Identify which cell holds the provided text, then report its (X, Y) central coordinate. 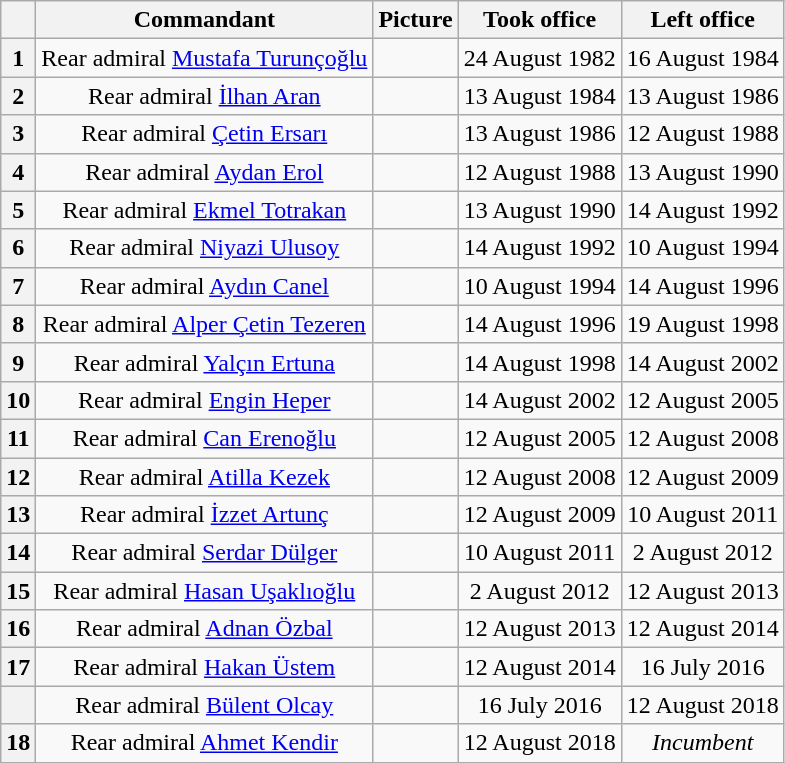
Incumbent (702, 743)
Rear admiral Çetin Ersarı (204, 134)
18 (18, 743)
Rear admiral Atilla Kezek (204, 477)
11 (18, 438)
3 (18, 134)
Rear admiral Niyazi Ulusoy (204, 248)
6 (18, 248)
Rear admiral İlhan Aran (204, 96)
19 August 1998 (702, 324)
Rear admiral Bülent Olcay (204, 705)
Rear admiral Hakan Üstem (204, 667)
17 (18, 667)
Rear admiral Alper Çetin Tezeren (204, 324)
13 August 1984 (540, 96)
Rear admiral Aydan Erol (204, 172)
7 (18, 286)
5 (18, 210)
Rear admiral Yalçın Ertuna (204, 362)
Rear admiral Hasan Uşaklıoğlu (204, 591)
Took office (540, 20)
14 (18, 553)
8 (18, 324)
9 (18, 362)
15 (18, 591)
Commandant (204, 20)
16 August 1984 (702, 58)
Rear admiral Adnan Özbal (204, 629)
Rear admiral Serdar Dülger (204, 553)
Left office (702, 20)
Rear admiral İzzet Artunç (204, 515)
16 (18, 629)
24 August 1982 (540, 58)
Rear admiral Ekmel Totrakan (204, 210)
Picture (416, 20)
Rear admiral Mustafa Turunçoğlu (204, 58)
Rear admiral Can Erenoğlu (204, 438)
4 (18, 172)
2 (18, 96)
10 (18, 400)
Rear admiral Aydın Canel (204, 286)
12 (18, 477)
14 August 1998 (540, 362)
13 (18, 515)
1 (18, 58)
Rear admiral Ahmet Kendir (204, 743)
Rear admiral Engin Heper (204, 400)
